Return the (X, Y) coordinate for the center point of the cell that contains the specified text.  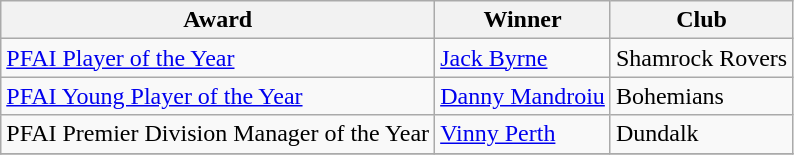
Bohemians (701, 96)
PFAI Premier Division Manager of the Year (218, 134)
PFAI Young Player of the Year (218, 96)
Vinny Perth (523, 134)
Danny Mandroiu (523, 96)
Club (701, 20)
PFAI Player of the Year (218, 58)
Award (218, 20)
Winner (523, 20)
Jack Byrne (523, 58)
Dundalk (701, 134)
Shamrock Rovers (701, 58)
